Return the (x, y) coordinate for the center point of the cell that contains the specified text.  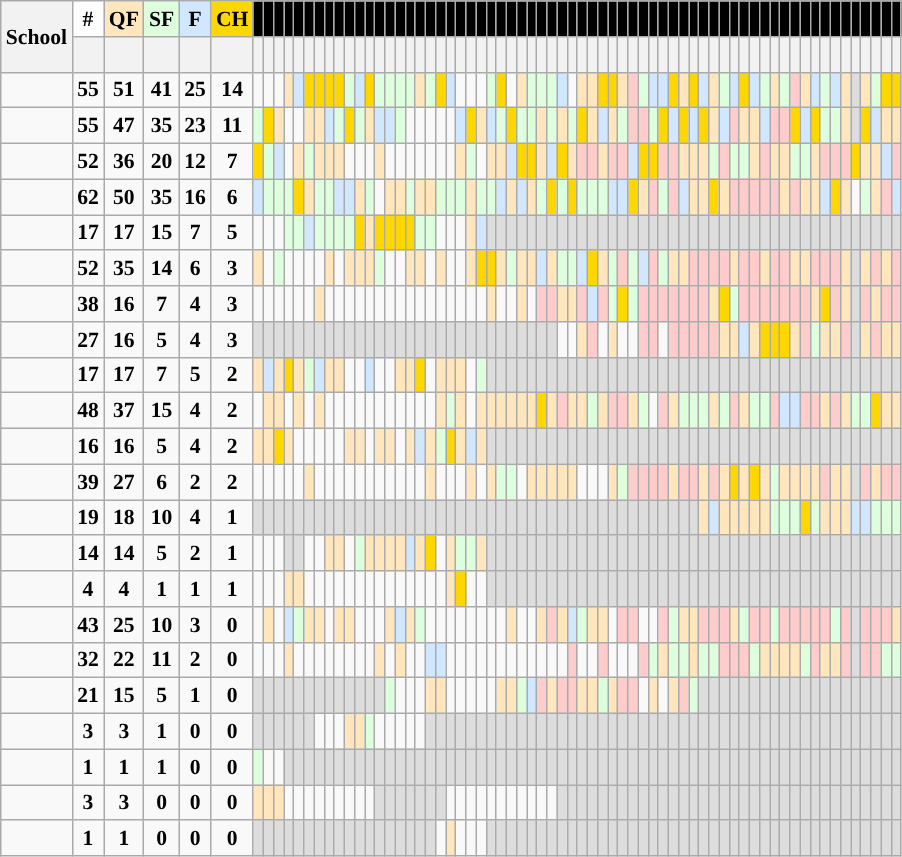
CH (232, 19)
School (36, 36)
F (195, 19)
QF (124, 19)
62 (88, 197)
20 (162, 162)
23 (195, 126)
36 (124, 162)
51 (124, 90)
18 (124, 518)
38 (88, 304)
22 (124, 660)
37 (124, 411)
SF (162, 19)
12 (195, 162)
# (88, 19)
43 (88, 625)
47 (124, 126)
32 (88, 660)
41 (162, 90)
39 (88, 482)
50 (124, 197)
19 (88, 518)
21 (88, 696)
48 (88, 411)
